From the cell containing the given text, extract its center point as [X, Y] coordinate. 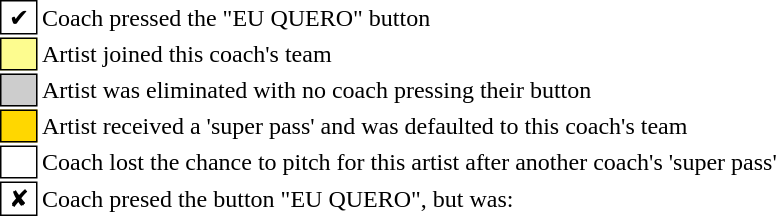
✘ [19, 199]
✔ [19, 17]
